Capture the cell that displays the provided text and extract its [x, y] central coordinate. 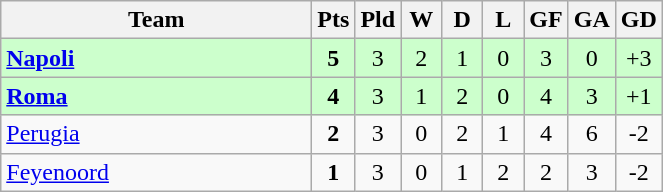
GD [638, 20]
Pts [334, 20]
W [422, 20]
+3 [638, 58]
6 [592, 134]
GF [546, 20]
Roma [156, 96]
L [504, 20]
5 [334, 58]
GA [592, 20]
D [462, 20]
Pld [378, 20]
Team [156, 20]
+1 [638, 96]
Feyenoord [156, 172]
Napoli [156, 58]
Perugia [156, 134]
